Provide the (x, y) coordinate of the cell's center where the given text is located.  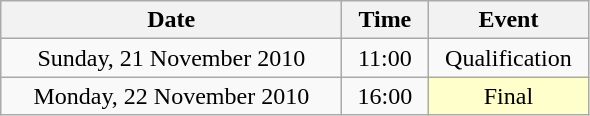
Sunday, 21 November 2010 (172, 58)
Time (385, 20)
11:00 (385, 58)
Event (508, 20)
16:00 (385, 96)
Monday, 22 November 2010 (172, 96)
Final (508, 96)
Qualification (508, 58)
Date (172, 20)
